From the cell containing the given text, extract its center point as (x, y) coordinate. 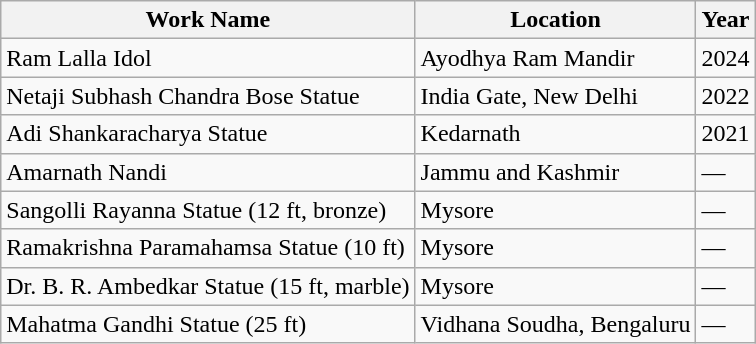
Jammu and Kashmir (556, 172)
India Gate, New Delhi (556, 96)
2021 (726, 134)
2022 (726, 96)
Work Name (208, 20)
Ram Lalla Idol (208, 58)
Adi Shankaracharya Statue (208, 134)
Netaji Subhash Chandra Bose Statue (208, 96)
Sangolli Rayanna Statue (12 ft, bronze) (208, 210)
2024 (726, 58)
Ramakrishna Paramahamsa Statue (10 ft) (208, 248)
Year (726, 20)
Location (556, 20)
Amarnath Nandi (208, 172)
Kedarnath (556, 134)
Mahatma Gandhi Statue (25 ft) (208, 324)
Dr. B. R. Ambedkar Statue (15 ft, marble) (208, 286)
Ayodhya Ram Mandir (556, 58)
Vidhana Soudha, Bengaluru (556, 324)
